Provide the [X, Y] coordinate of the cell's center where the given text is located.  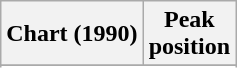
Chart (1990) [72, 34]
Peakposition [189, 34]
